Detect which cell encompasses the target text, then output its [x, y] center coordinate. 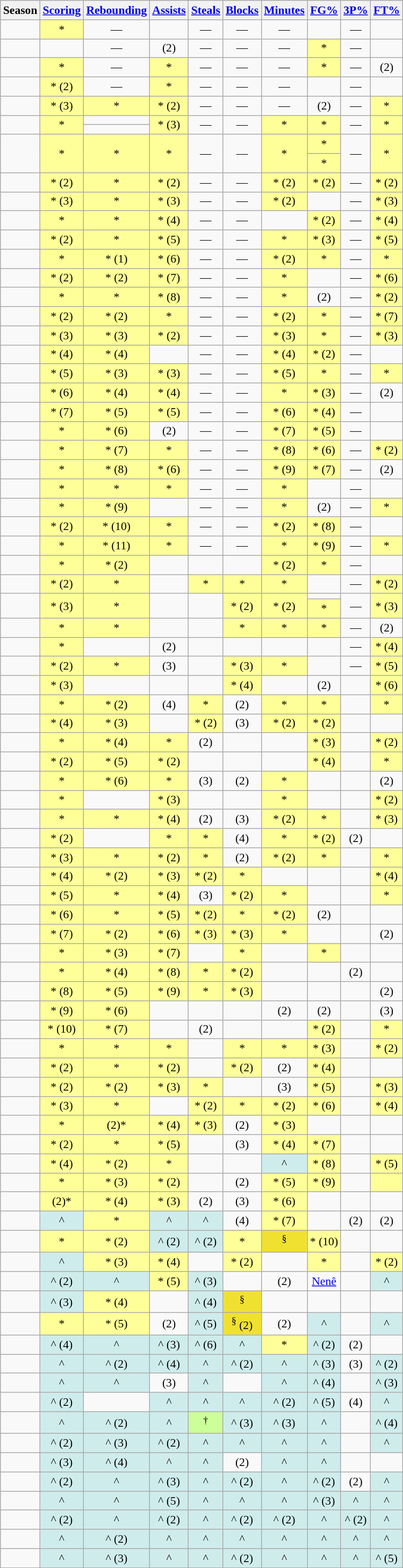
FT% [387, 10]
Minutes [284, 10]
Steals [206, 10]
Season [20, 10]
§ (2) [242, 1324]
Blocks [242, 10]
† [206, 1423]
* (1) [116, 259]
Scoring [61, 10]
FG% [324, 10]
Assists [169, 10]
3P% [356, 10]
* (11) [116, 546]
Nenê [324, 1281]
Rebounding [116, 10]
^ (6) [206, 1345]
